Locate the cell with the specified text and output its [x, y] center coordinate. 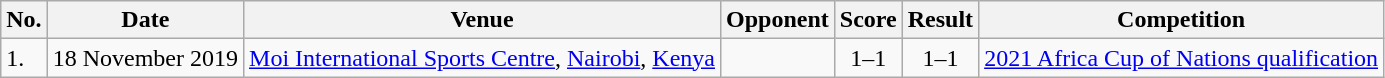
2021 Africa Cup of Nations qualification [1182, 58]
Competition [1182, 20]
No. [24, 20]
Date [145, 20]
Venue [482, 20]
Result [940, 20]
1. [24, 58]
Score [868, 20]
Opponent [777, 20]
18 November 2019 [145, 58]
Moi International Sports Centre, Nairobi, Kenya [482, 58]
